Return [X, Y] of the center of cell containing provided text 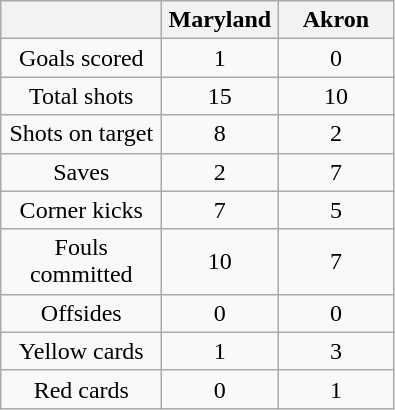
8 [220, 134]
Red cards [82, 389]
Yellow cards [82, 351]
Corner kicks [82, 210]
Shots on target [82, 134]
Total shots [82, 96]
15 [220, 96]
Fouls committed [82, 262]
Maryland [220, 20]
Saves [82, 172]
Goals scored [82, 58]
Offsides [82, 313]
5 [336, 210]
3 [336, 351]
Akron [336, 20]
